Scan for the cell matching the given text and deliver its (x, y) coordinate at center. 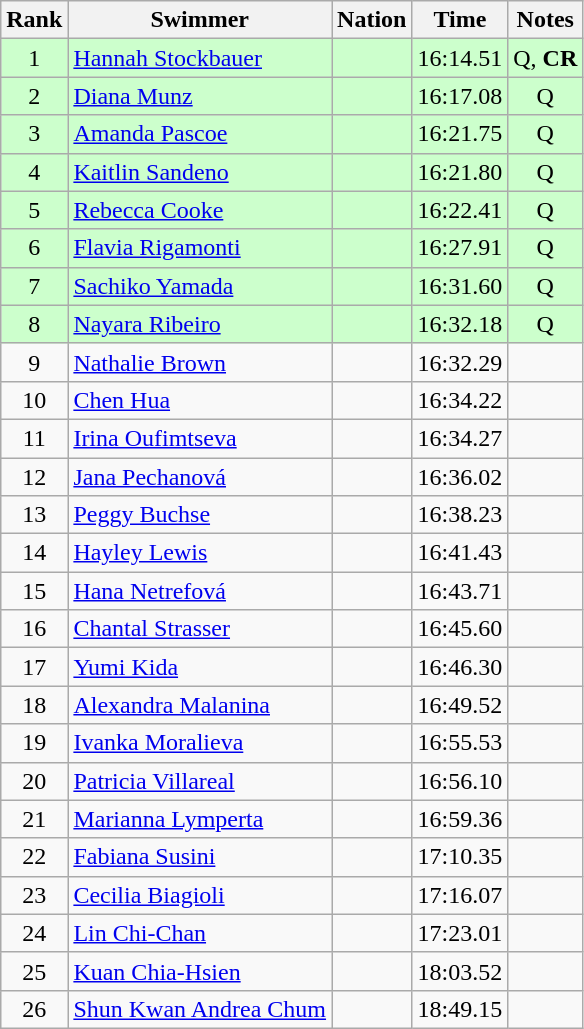
16:43.71 (460, 591)
Nation (372, 20)
17:10.35 (460, 857)
25 (34, 971)
Yumi Kida (200, 667)
16:17.08 (460, 96)
5 (34, 210)
16:59.36 (460, 819)
16:27.91 (460, 248)
10 (34, 400)
16:32.29 (460, 362)
Marianna Lymperta (200, 819)
16:38.23 (460, 515)
20 (34, 781)
6 (34, 248)
15 (34, 591)
16:31.60 (460, 286)
13 (34, 515)
1 (34, 58)
Swimmer (200, 20)
16 (34, 629)
16:22.41 (460, 210)
16:55.53 (460, 743)
Sachiko Yamada (200, 286)
9 (34, 362)
16:49.52 (460, 705)
Chantal Strasser (200, 629)
Irina Oufimtseva (200, 438)
Fabiana Susini (200, 857)
16:46.30 (460, 667)
16:36.02 (460, 477)
Rebecca Cooke (200, 210)
Diana Munz (200, 96)
Nathalie Brown (200, 362)
17:16.07 (460, 895)
Cecilia Biagioli (200, 895)
Rank (34, 20)
16:34.22 (460, 400)
16:21.75 (460, 134)
17:23.01 (460, 933)
Nayara Ribeiro (200, 324)
Alexandra Malanina (200, 705)
7 (34, 286)
Time (460, 20)
11 (34, 438)
16:14.51 (460, 58)
16:32.18 (460, 324)
18:03.52 (460, 971)
4 (34, 172)
Ivanka Moralieva (200, 743)
22 (34, 857)
Notes (546, 20)
8 (34, 324)
23 (34, 895)
Patricia Villareal (200, 781)
16:56.10 (460, 781)
Hayley Lewis (200, 553)
24 (34, 933)
Q, CR (546, 58)
Amanda Pascoe (200, 134)
Chen Hua (200, 400)
Hannah Stockbauer (200, 58)
Kaitlin Sandeno (200, 172)
Flavia Rigamonti (200, 248)
3 (34, 134)
17 (34, 667)
12 (34, 477)
16:41.43 (460, 553)
Kuan Chia-Hsien (200, 971)
Jana Pechanová (200, 477)
2 (34, 96)
26 (34, 1009)
18 (34, 705)
Lin Chi-Chan (200, 933)
Shun Kwan Andrea Chum (200, 1009)
16:34.27 (460, 438)
21 (34, 819)
16:21.80 (460, 172)
14 (34, 553)
19 (34, 743)
18:49.15 (460, 1009)
Hana Netrefová (200, 591)
Peggy Buchse (200, 515)
16:45.60 (460, 629)
